Scan for the cell matching the given text and deliver its [X, Y] coordinate at center. 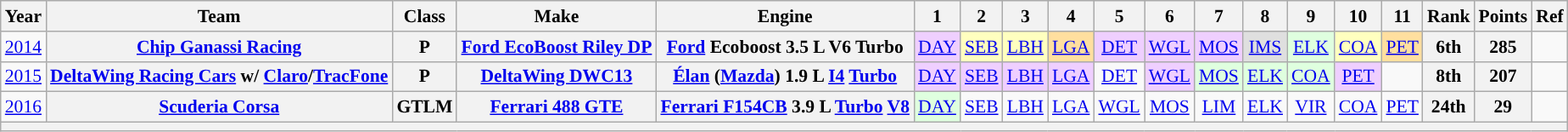
GTLM [424, 107]
2 [982, 16]
Class [424, 16]
Ford EcoBoost Riley DP [557, 47]
2015 [24, 77]
8th [1449, 77]
6 [1169, 16]
Ford Ecoboost 3.5 L V6 Turbo [785, 47]
Ferrari 488 GTE [557, 107]
10 [1358, 16]
Élan (Mazda) 1.9 L I4 Turbo [785, 77]
2016 [24, 107]
11 [1402, 16]
VIR [1311, 107]
Make [557, 16]
285 [1504, 47]
Engine [785, 16]
2014 [24, 47]
Scuderia Corsa [219, 107]
24th [1449, 107]
DeltaWing DWC13 [557, 77]
Team [219, 16]
Ref [1549, 16]
Chip Ganassi Racing [219, 47]
8 [1265, 16]
DeltaWing Racing Cars w/ Claro/TracFone [219, 77]
Rank [1449, 16]
6th [1449, 47]
LIM [1218, 107]
Ferrari F154CB 3.9 L Turbo V8 [785, 107]
29 [1504, 107]
IMS [1265, 47]
Year [24, 16]
5 [1118, 16]
9 [1311, 16]
4 [1071, 16]
207 [1504, 77]
1 [937, 16]
7 [1218, 16]
3 [1025, 16]
Points [1504, 16]
